Locate the cell with the specified text and output its (x, y) center coordinate. 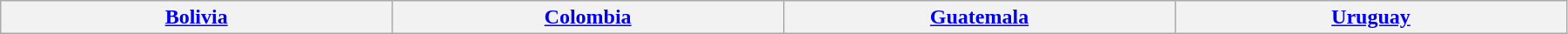
Bolivia (197, 17)
Colombia (588, 17)
Guatemala (980, 17)
Uruguay (1370, 17)
